Find where the given text appears and provide that cell's center as [x, y] coordinate. 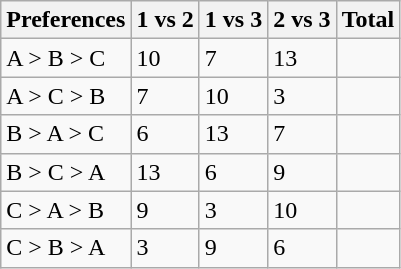
C > A > B [66, 210]
B > A > C [66, 134]
Preferences [66, 20]
2 vs 3 [302, 20]
A > C > B [66, 96]
1 vs 2 [165, 20]
B > C > A [66, 172]
A > B > C [66, 58]
C > B > A [66, 248]
Total [368, 20]
1 vs 3 [233, 20]
